Capture the cell that displays the provided text and extract its [X, Y] central coordinate. 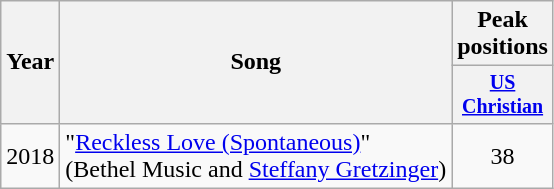
Peakpositions [503, 34]
Song [256, 62]
"Reckless Love (Spontaneous)" (Bethel Music and Steffany Gretzinger) [256, 156]
Year [30, 62]
US Christian [503, 94]
38 [503, 156]
2018 [30, 156]
